Determine the [X, Y] coordinate at the center of the cell enclosing the given text.  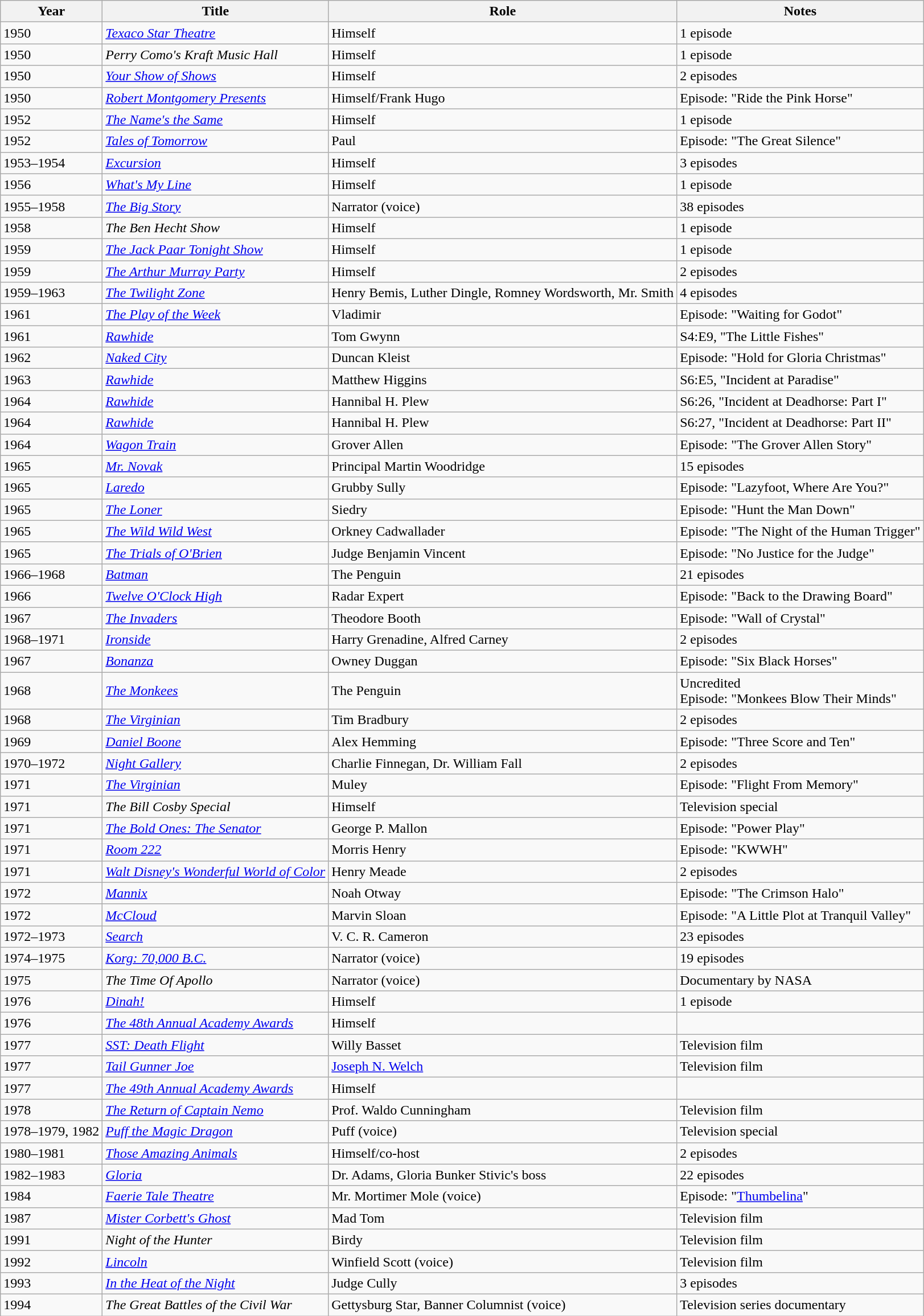
Episode: "Thumbelina" [800, 1196]
The Wild Wild West [215, 531]
1956 [51, 184]
Principal Martin Woodridge [503, 466]
Episode: "The Great Silence" [800, 141]
1978 [51, 1110]
The Name's the Same [215, 120]
Mr. Novak [215, 466]
The Jack Paar Tonight Show [215, 249]
Naked City [215, 358]
Muley [503, 785]
Radar Expert [503, 596]
1958 [51, 228]
Episode: "No Justice for the Judge" [800, 553]
The Ben Hecht Show [215, 228]
Owney Duggan [503, 661]
Tales of Tomorrow [215, 141]
Henry Bemis, Luther Dingle, Romney Wordsworth, Mr. Smith [503, 293]
Role [503, 11]
Grover Allen [503, 445]
Episode: "The Crimson Halo" [800, 893]
Episode: "Lazyfoot, Where Are You?" [800, 488]
1966 [51, 596]
1969 [51, 742]
Laredo [215, 488]
Bonanza [215, 661]
The Play of the Week [215, 315]
Korg: 70,000 B.C. [215, 958]
Episode: "The Grover Allen Story" [800, 445]
Dr. Adams, Gloria Bunker Stivic's boss [503, 1175]
19 episodes [800, 958]
1955–1958 [51, 206]
Episode: "Power Play" [800, 828]
4 episodes [800, 293]
Episode: "KWWH" [800, 850]
Orkney Cadwallader [503, 531]
1972–1973 [51, 936]
Episode: "Three Score and Ten" [800, 742]
1984 [51, 1196]
1993 [51, 1283]
Willy Basset [503, 1045]
Vladimir [503, 315]
1953–1954 [51, 163]
Episode: "Hunt the Man Down" [800, 509]
Television series documentary [800, 1305]
In the Heat of the Night [215, 1283]
Walt Disney's Wonderful World of Color [215, 871]
22 episodes [800, 1175]
Theodore Booth [503, 618]
15 episodes [800, 466]
Judge Benjamin Vincent [503, 553]
1962 [51, 358]
Mannix [215, 893]
Siedry [503, 509]
1980–1981 [51, 1153]
Mister Corbett's Ghost [215, 1218]
Perry Como's Kraft Music Hall [215, 55]
Mr. Mortimer Mole (voice) [503, 1196]
Gettysburg Star, Banner Columnist (voice) [503, 1305]
Room 222 [215, 850]
Episode: "Wall of Crystal" [800, 618]
Puff (voice) [503, 1132]
Episode: "Waiting for Godot" [800, 315]
Himself/Frank Hugo [503, 98]
1978–1979, 1982 [51, 1132]
Marvin Sloan [503, 915]
The 48th Annual Academy Awards [215, 1023]
S6:27, "Incident at Deadhorse: Part II" [800, 423]
Documentary by NASA [800, 980]
Birdy [503, 1240]
1970–1972 [51, 763]
The Great Battles of the Civil War [215, 1305]
The Return of Captain Nemo [215, 1110]
George P. Mallon [503, 828]
Dinah! [215, 1002]
Episode: "Flight From Memory" [800, 785]
21 episodes [800, 574]
Episode: "Hold for Gloria Christmas" [800, 358]
1959–1963 [51, 293]
Noah Otway [503, 893]
S6:26, "Incident at Deadhorse: Part I" [800, 401]
Tim Bradbury [503, 720]
Excursion [215, 163]
1975 [51, 980]
The Bill Cosby Special [215, 807]
Texaco Star Theatre [215, 33]
Episode: "Six Black Horses" [800, 661]
23 episodes [800, 936]
Wagon Train [215, 445]
Episode: "A Little Plot at Tranquil Valley" [800, 915]
The Time Of Apollo [215, 980]
Mad Tom [503, 1218]
Matthew Higgins [503, 380]
SST: Death Flight [215, 1045]
Title [215, 11]
Episode: "Back to the Drawing Board" [800, 596]
Twelve O'Clock High [215, 596]
1982–1983 [51, 1175]
Judge Cully [503, 1283]
1963 [51, 380]
Tom Gwynn [503, 336]
Faerie Tale Theatre [215, 1196]
The Monkees [215, 691]
Harry Grenadine, Alfred Carney [503, 640]
Ironside [215, 640]
Tail Gunner Joe [215, 1067]
1966–1968 [51, 574]
Lincoln [215, 1261]
Henry Meade [503, 871]
Robert Montgomery Presents [215, 98]
Winfield Scott (voice) [503, 1261]
1974–1975 [51, 958]
1991 [51, 1240]
The Trials of O'Brien [215, 553]
Morris Henry [503, 850]
Alex Hemming [503, 742]
Daniel Boone [215, 742]
Notes [800, 11]
Night Gallery [215, 763]
Your Show of Shows [215, 76]
S4:E9, "The Little Fishes" [800, 336]
38 episodes [800, 206]
Gloria [215, 1175]
Grubby Sully [503, 488]
Search [215, 936]
The Bold Ones: The Senator [215, 828]
The Invaders [215, 618]
McCloud [215, 915]
1994 [51, 1305]
Episode: "Ride the Pink Horse" [800, 98]
The Loner [215, 509]
Prof. Waldo Cunningham [503, 1110]
What's My Line [215, 184]
Episode: "The Night of the Human Trigger" [800, 531]
Batman [215, 574]
Charlie Finnegan, Dr. William Fall [503, 763]
The Arthur Murray Party [215, 272]
The 49th Annual Academy Awards [215, 1088]
V. C. R. Cameron [503, 936]
1968–1971 [51, 640]
Duncan Kleist [503, 358]
The Big Story [215, 206]
S6:E5, "Incident at Paradise" [800, 380]
1987 [51, 1218]
Joseph N. Welch [503, 1067]
1992 [51, 1261]
Paul [503, 141]
Himself/co-host [503, 1153]
UncreditedEpisode: "Monkees Blow Their Minds" [800, 691]
Those Amazing Animals [215, 1153]
Puff the Magic Dragon [215, 1132]
The Twilight Zone [215, 293]
Night of the Hunter [215, 1240]
Year [51, 11]
